Output the (X, Y) coordinate of the center of the cell containing the given text.  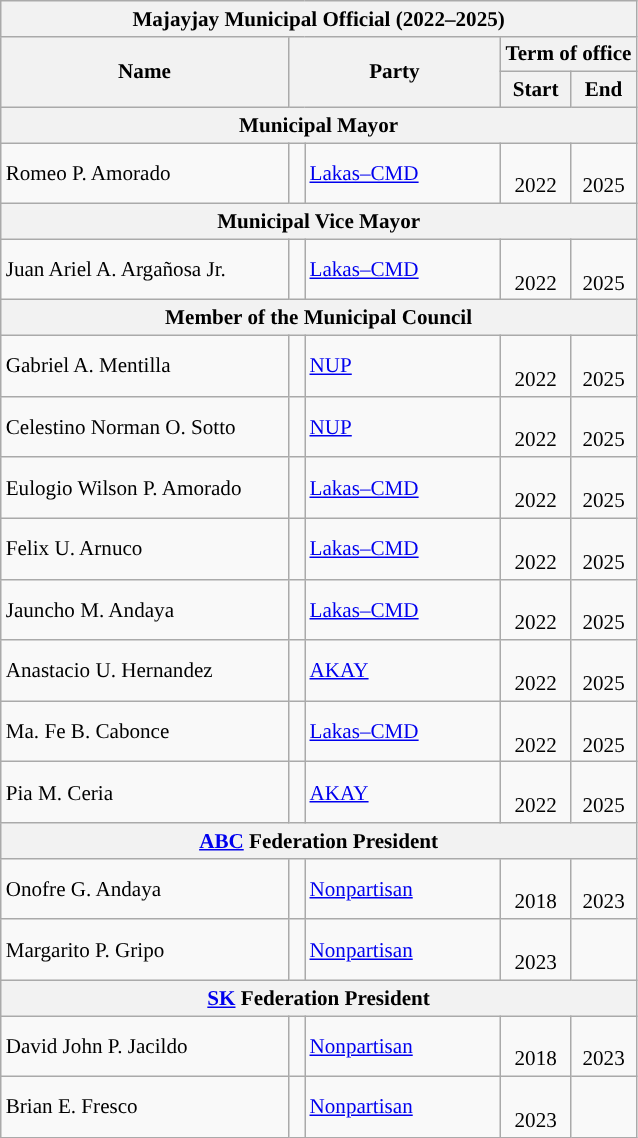
Pia M. Ceria (144, 792)
Celestino Norman O. Sotto (144, 426)
Name (144, 72)
Margarito P. Gripo (144, 950)
Majayjay Municipal Official (2022–2025) (319, 18)
Gabriel A. Mentilla (144, 366)
ABC Federation President (319, 840)
Anastacio U. Hernandez (144, 670)
Eulogio Wilson P. Amorado (144, 488)
Ma. Fe B. Cabonce (144, 732)
Onofre G. Andaya (144, 888)
Jauncho M. Andaya (144, 610)
Start (536, 90)
Municipal Vice Mayor (319, 222)
David John P. Jacildo (144, 1046)
Member of the Municipal Council (319, 318)
Municipal Mayor (319, 124)
Brian E. Fresco (144, 1108)
End (604, 90)
SK Federation President (319, 998)
Romeo P. Amorado (144, 174)
Felix U. Arnuco (144, 548)
Term of office (569, 54)
Party (394, 72)
Juan Ariel A. Argañosa Jr. (144, 270)
